Search for the cell housing the specified text and yield its [x, y] center coordinate. 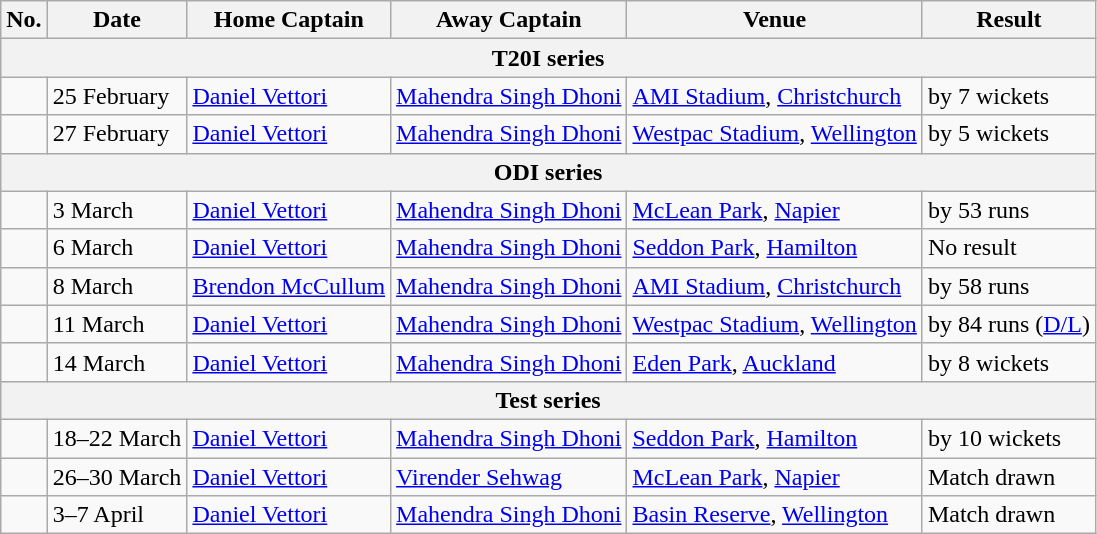
Test series [548, 400]
Date [117, 20]
25 February [117, 96]
Virender Sehwag [509, 477]
by 5 wickets [1008, 134]
14 March [117, 362]
6 March [117, 248]
18–22 March [117, 438]
Eden Park, Auckland [774, 362]
Away Captain [509, 20]
Result [1008, 20]
Venue [774, 20]
11 March [117, 324]
by 7 wickets [1008, 96]
by 53 runs [1008, 210]
by 84 runs (D/L) [1008, 324]
No. [24, 20]
8 March [117, 286]
27 February [117, 134]
26–30 March [117, 477]
Brendon McCullum [289, 286]
3 March [117, 210]
No result [1008, 248]
3–7 April [117, 515]
ODI series [548, 172]
Home Captain [289, 20]
Basin Reserve, Wellington [774, 515]
by 10 wickets [1008, 438]
by 8 wickets [1008, 362]
by 58 runs [1008, 286]
T20I series [548, 58]
